Extract the (X, Y) coordinate from the center of the cell holding the provided text.  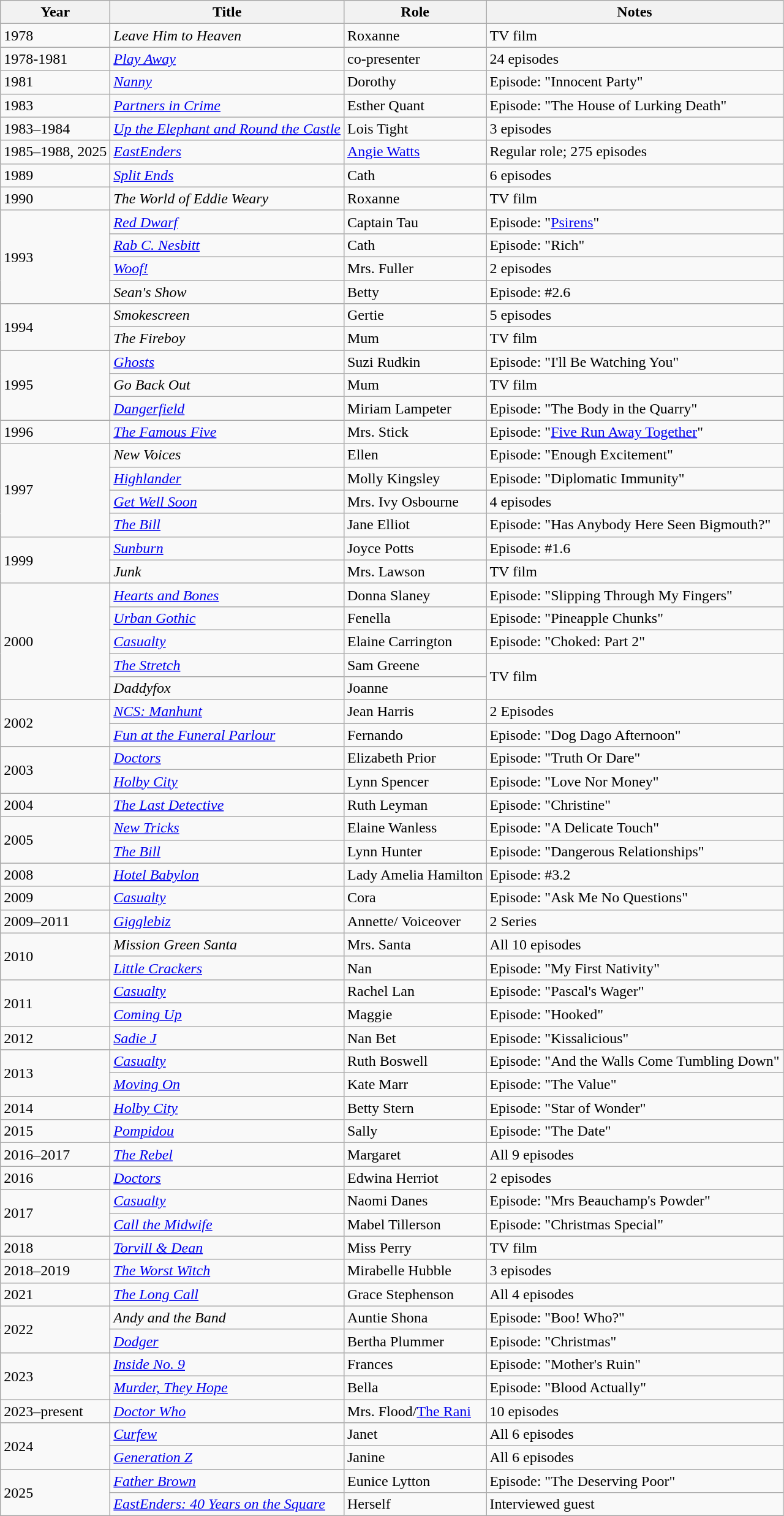
2016–2017 (55, 1155)
Miss Perry (415, 1248)
Elaine Carrington (415, 641)
Notes (635, 12)
Hearts and Bones (227, 595)
1983–1984 (55, 129)
Partners in Crime (227, 105)
Urban Gothic (227, 618)
1981 (55, 82)
The Rebel (227, 1155)
5 episodes (635, 315)
Episode: "Enough Excitement" (635, 455)
Moving On (227, 1085)
Episode: "The Value" (635, 1085)
EastEnders: 40 Years on the Square (227, 1504)
1983 (55, 105)
Mrs. Ivy Osbourne (415, 502)
Captain Tau (415, 222)
Episode: "Rich" (635, 245)
Molly Kingsley (415, 478)
Episode: "Mother's Ruin" (635, 1364)
Miriam Lampeter (415, 409)
Frances (415, 1364)
1990 (55, 198)
2009–2011 (55, 921)
24 episodes (635, 59)
1978 (55, 36)
Play Away (227, 59)
Dodger (227, 1341)
2000 (55, 641)
Ellen (415, 455)
Episode: "Five Run Away Together" (635, 432)
Episode: "Christmas" (635, 1341)
1999 (55, 560)
Mrs. Flood/The Rani (415, 1411)
Inside No. 9 (227, 1364)
2022 (55, 1329)
Episode: #2.6 (635, 292)
Junk (227, 571)
Andy and the Band (227, 1318)
Betty Stern (415, 1108)
All 9 episodes (635, 1155)
Episode: "Dangerous Relationships" (635, 851)
Episode: "Star of Wonder" (635, 1108)
Red Dwarf (227, 222)
Edwina Herriot (415, 1178)
Episode: "Diplomatic Immunity" (635, 478)
Jane Elliot (415, 525)
1978-1981 (55, 59)
Generation Z (227, 1458)
Janet (415, 1435)
2 Series (635, 921)
The Last Detective (227, 805)
Episode: "The Deserving Poor" (635, 1481)
Cora (415, 898)
Episode: "Has Anybody Here Seen Bigmouth?" (635, 525)
Ruth Leyman (415, 805)
Lady Amelia Hamilton (415, 875)
Fenella (415, 618)
Nanny (227, 82)
Title (227, 12)
Suzi Rudkin (415, 362)
1989 (55, 175)
Episode: "Slipping Through My Fingers" (635, 595)
Pompidou (227, 1131)
Elizabeth Prior (415, 758)
Nan Bet (415, 1038)
Elaine Wanless (415, 828)
Go Back Out (227, 385)
New Tricks (227, 828)
Eunice Lytton (415, 1481)
6 episodes (635, 175)
Daddyfox (227, 688)
1996 (55, 432)
2017 (55, 1213)
Episode: "A Delicate Touch" (635, 828)
Call the Midwife (227, 1224)
Sadie J (227, 1038)
1994 (55, 327)
Sean's Show (227, 292)
Annette/ Voiceover (415, 921)
Betty (415, 292)
Naomi Danes (415, 1201)
Nan (415, 968)
Ruth Boswell (415, 1062)
2009 (55, 898)
The Long Call (227, 1294)
Episode: #1.6 (635, 548)
Lynn Spencer (415, 782)
Gigglebiz (227, 921)
2025 (55, 1493)
Jean Harris (415, 712)
Little Crackers (227, 968)
1995 (55, 385)
2011 (55, 1003)
Mrs. Lawson (415, 571)
Mirabelle Hubble (415, 1271)
2005 (55, 840)
Sam Greene (415, 665)
4 episodes (635, 502)
Doctor Who (227, 1411)
2010 (55, 956)
Episode: "The House of Lurking Death" (635, 105)
Janine (415, 1458)
Joyce Potts (415, 548)
1985–1988, 2025 (55, 152)
The Worst Witch (227, 1271)
Herself (415, 1504)
2018–2019 (55, 1271)
10 episodes (635, 1411)
Hotel Babylon (227, 875)
2014 (55, 1108)
Lois Tight (415, 129)
Episode: "Truth Or Dare" (635, 758)
Donna Slaney (415, 595)
Bella (415, 1387)
Ghosts (227, 362)
2015 (55, 1131)
2 Episodes (635, 712)
Fun at the Funeral Parlour (227, 735)
Up the Elephant and Round the Castle (227, 129)
Get Well Soon (227, 502)
Mabel Tillerson (415, 1224)
1997 (55, 490)
Episode: "Hooked" (635, 1014)
Year (55, 12)
Leave Him to Heaven (227, 36)
Lynn Hunter (415, 851)
2008 (55, 875)
Episode: "And the Walls Come Tumbling Down" (635, 1062)
Sunburn (227, 548)
The Famous Five (227, 432)
Episode: "Dog Dago Afternoon" (635, 735)
Episode: "Love Nor Money" (635, 782)
Split Ends (227, 175)
Torvill & Dean (227, 1248)
Father Brown (227, 1481)
All 10 episodes (635, 945)
Coming Up (227, 1014)
2003 (55, 770)
Episode: "Innocent Party" (635, 82)
Episode: "The Date" (635, 1131)
2016 (55, 1178)
Sally (415, 1131)
2023 (55, 1376)
2012 (55, 1038)
Mrs. Santa (415, 945)
Smokescreen (227, 315)
Episode: "Mrs Beauchamp's Powder" (635, 1201)
Episode: "Psirens" (635, 222)
The Stretch (227, 665)
New Voices (227, 455)
Episode: "Christmas Special" (635, 1224)
Dangerfield (227, 409)
Esther Quant (415, 105)
Regular role; 275 episodes (635, 152)
Curfew (227, 1435)
Episode: "Choked: Part 2" (635, 641)
Bertha Plummer (415, 1341)
Episode: "My First Nativity" (635, 968)
NCS: Manhunt (227, 712)
Episode: "Ask Me No Questions" (635, 898)
EastEnders (227, 152)
Role (415, 12)
co-presenter (415, 59)
Episode: "The Body in the Quarry" (635, 409)
Fernando (415, 735)
2024 (55, 1446)
Episode: "Kissalicious" (635, 1038)
Woof! (227, 268)
Auntie Shona (415, 1318)
Interviewed guest (635, 1504)
Episode: #3.2 (635, 875)
Kate Marr (415, 1085)
Rachel Lan (415, 991)
Joanne (415, 688)
The Fireboy (227, 339)
Mrs. Fuller (415, 268)
Episode: "Christine" (635, 805)
Episode: "I'll Be Watching You" (635, 362)
Highlander (227, 478)
Episode: "Blood Actually" (635, 1387)
Mrs. Stick (415, 432)
Episode: "Boo! Who?" (635, 1318)
2021 (55, 1294)
2018 (55, 1248)
Mission Green Santa (227, 945)
Margaret (415, 1155)
Episode: "Pascal's Wager" (635, 991)
2004 (55, 805)
2023–present (55, 1411)
Grace Stephenson (415, 1294)
Gertie (415, 315)
2013 (55, 1073)
2002 (55, 723)
Rab C. Nesbitt (227, 245)
Episode: "Pineapple Chunks" (635, 618)
The World of Eddie Weary (227, 198)
All 4 episodes (635, 1294)
1993 (55, 257)
Angie Watts (415, 152)
Dorothy (415, 82)
Murder, They Hope (227, 1387)
Maggie (415, 1014)
